Output the [X, Y] coordinate of the center of the cell containing the given text.  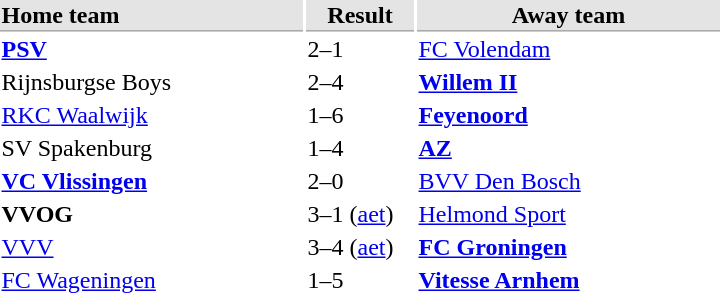
3–1 (aet) [360, 215]
Home team [152, 16]
VVOG [152, 215]
Result [360, 16]
Away team [568, 16]
3–4 (aet) [360, 247]
1–4 [360, 149]
SV Spakenburg [152, 149]
Feyenoord [568, 115]
Rijnsburgse Boys [152, 83]
PSV [152, 49]
Helmond Sport [568, 215]
Willem II [568, 83]
VVV [152, 247]
FC Volendam [568, 49]
2–1 [360, 49]
FC Groningen [568, 247]
RKC Waalwijk [152, 115]
AZ [568, 149]
1–6 [360, 115]
2–4 [360, 83]
BVV Den Bosch [568, 181]
VC Vlissingen [152, 181]
2–0 [360, 181]
